Determine the (X, Y) coordinate at the center of the cell enclosing the given text.  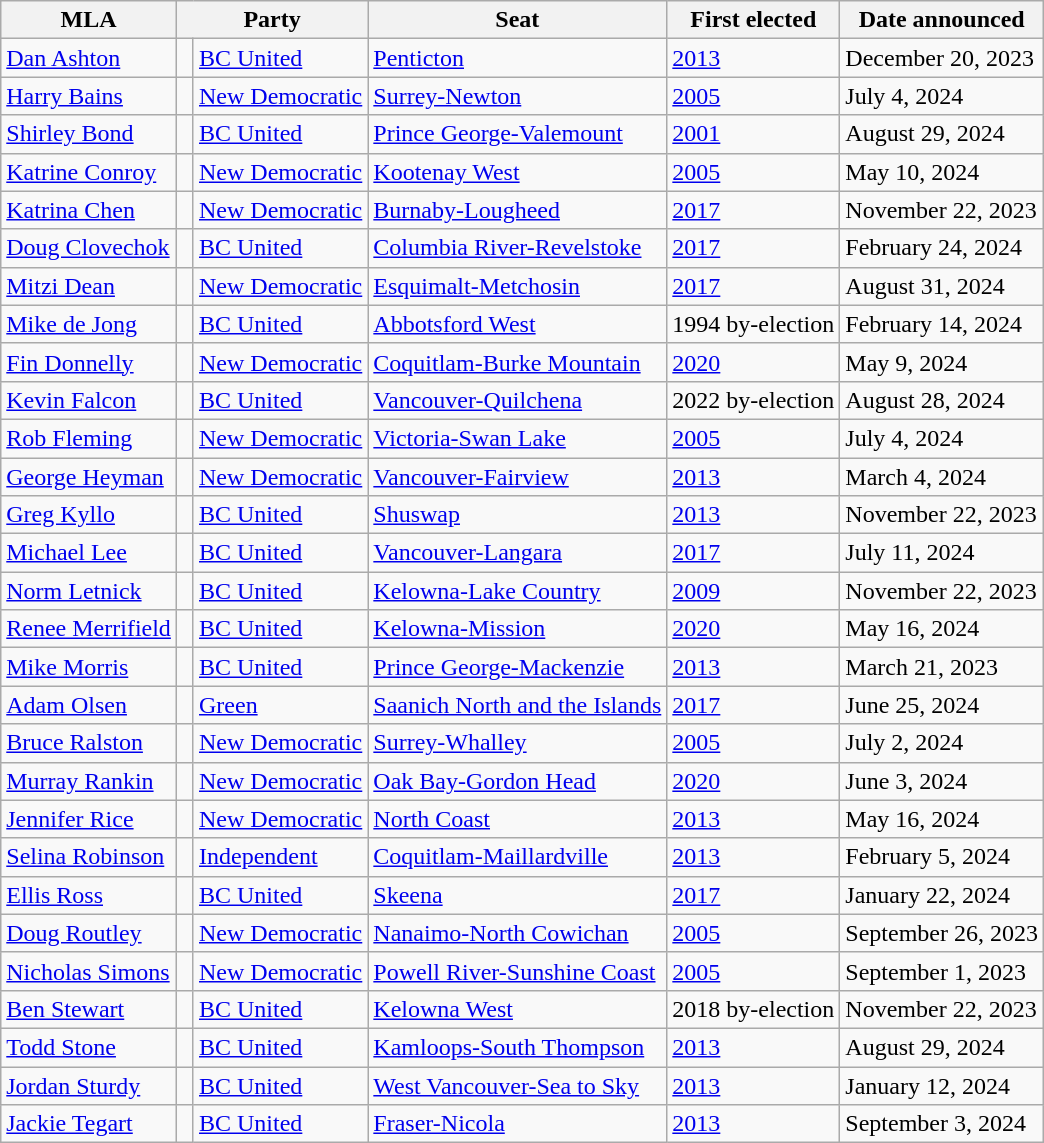
Vancouver-Langara (518, 553)
Esquimalt-Metchosin (518, 286)
Katrine Conroy (89, 172)
Selina Robinson (89, 857)
Bruce Ralston (89, 743)
West Vancouver-Sea to Sky (518, 1085)
Kevin Falcon (89, 400)
Harry Bains (89, 96)
Ellis Ross (89, 895)
March 21, 2023 (942, 667)
Victoria-Swan Lake (518, 438)
Shirley Bond (89, 134)
Michael Lee (89, 553)
February 5, 2024 (942, 857)
2001 (754, 134)
February 24, 2024 (942, 248)
Doug Clovechok (89, 248)
Dan Ashton (89, 58)
May 9, 2024 (942, 362)
2018 by-election (754, 1009)
Columbia River-Revelstoke (518, 248)
December 20, 2023 (942, 58)
July 11, 2024 (942, 553)
Mike de Jong (89, 324)
July 2, 2024 (942, 743)
Powell River-Sunshine Coast (518, 971)
Rob Fleming (89, 438)
May 10, 2024 (942, 172)
February 14, 2024 (942, 324)
Burnaby-Lougheed (518, 210)
Surrey-Newton (518, 96)
Doug Routley (89, 933)
Penticton (518, 58)
Jordan Sturdy (89, 1085)
Jennifer Rice (89, 819)
Prince George-Valemount (518, 134)
Skeena (518, 895)
January 22, 2024 (942, 895)
Party (272, 20)
Ben Stewart (89, 1009)
September 1, 2023 (942, 971)
Kelowna-Mission (518, 629)
Abbotsford West (518, 324)
Adam Olsen (89, 705)
June 25, 2024 (942, 705)
Saanich North and the Islands (518, 705)
Kamloops-South Thompson (518, 1047)
Vancouver-Quilchena (518, 400)
Todd Stone (89, 1047)
Surrey-Whalley (518, 743)
Jackie Tegart (89, 1124)
Kootenay West (518, 172)
Fraser-Nicola (518, 1124)
August 31, 2024 (942, 286)
Norm Letnick (89, 591)
Nicholas Simons (89, 971)
Murray Rankin (89, 781)
Independent (280, 857)
Seat (518, 20)
Green (280, 705)
Greg Kyllo (89, 515)
Katrina Chen (89, 210)
Renee Merrifield (89, 629)
MLA (89, 20)
Coquitlam-Burke Mountain (518, 362)
2022 by-election (754, 400)
Vancouver-Fairview (518, 477)
Shuswap (518, 515)
Nanaimo-North Cowichan (518, 933)
September 26, 2023 (942, 933)
Prince George-Mackenzie (518, 667)
Kelowna-Lake Country (518, 591)
Mitzi Dean (89, 286)
George Heyman (89, 477)
First elected (754, 20)
Date announced (942, 20)
Oak Bay-Gordon Head (518, 781)
June 3, 2024 (942, 781)
August 28, 2024 (942, 400)
North Coast (518, 819)
March 4, 2024 (942, 477)
September 3, 2024 (942, 1124)
Fin Donnelly (89, 362)
January 12, 2024 (942, 1085)
1994 by-election (754, 324)
Kelowna West (518, 1009)
2009 (754, 591)
Coquitlam-Maillardville (518, 857)
Mike Morris (89, 667)
